Return [x, y] of the center of cell containing provided text 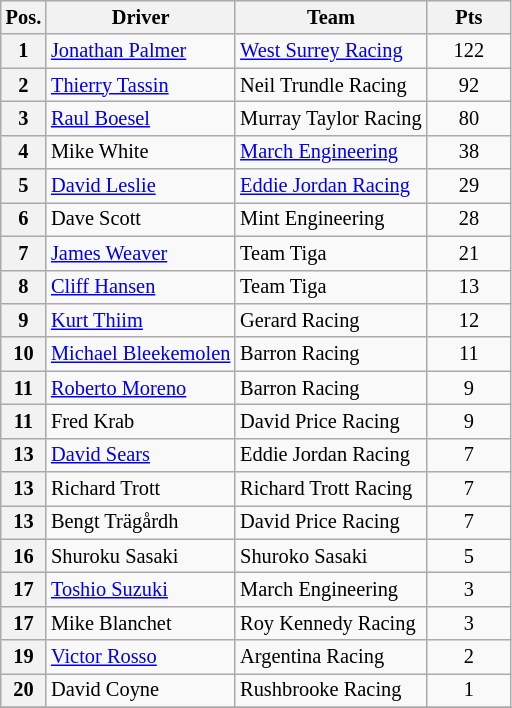
Argentina Racing [330, 657]
Roy Kennedy Racing [330, 623]
Bengt Trägårdh [140, 522]
Victor Rosso [140, 657]
Mike Blanchet [140, 623]
Michael Bleekemolen [140, 354]
4 [24, 152]
8 [24, 287]
Team [330, 17]
James Weaver [140, 253]
Kurt Thiim [140, 320]
20 [24, 690]
19 [24, 657]
Richard Trott Racing [330, 489]
29 [470, 186]
Dave Scott [140, 219]
122 [470, 51]
Roberto Moreno [140, 388]
Murray Taylor Racing [330, 118]
16 [24, 556]
92 [470, 85]
Shuroko Sasaki [330, 556]
10 [24, 354]
West Surrey Racing [330, 51]
Cliff Hansen [140, 287]
Gerard Racing [330, 320]
28 [470, 219]
80 [470, 118]
Pos. [24, 17]
Richard Trott [140, 489]
Toshio Suzuki [140, 589]
Neil Trundle Racing [330, 85]
Pts [470, 17]
Jonathan Palmer [140, 51]
12 [470, 320]
38 [470, 152]
David Sears [140, 455]
21 [470, 253]
Fred Krab [140, 421]
6 [24, 219]
Driver [140, 17]
Thierry Tassin [140, 85]
David Coyne [140, 690]
Rushbrooke Racing [330, 690]
Mint Engineering [330, 219]
Shuroku Sasaki [140, 556]
David Leslie [140, 186]
Raul Boesel [140, 118]
Mike White [140, 152]
